From the cell containing the given text, extract its center point as (X, Y) coordinate. 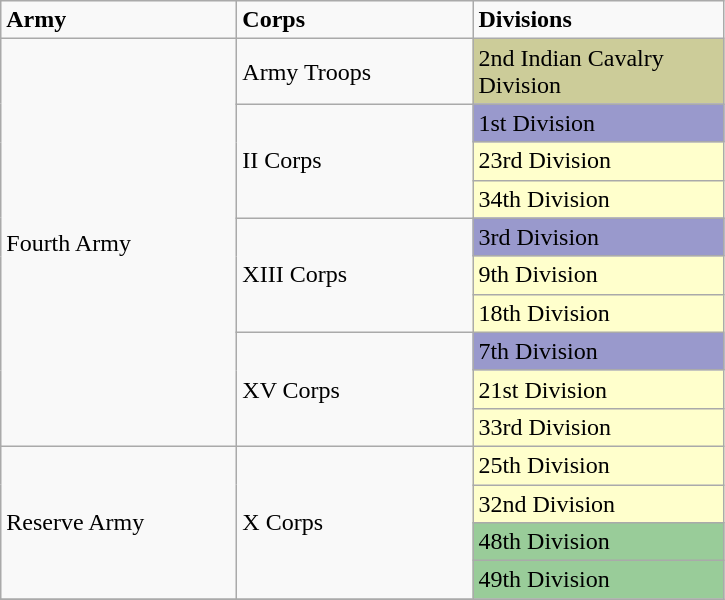
2nd Indian Cavalry Division (598, 72)
Army Troops (355, 72)
21st Division (598, 389)
48th Division (598, 542)
II Corps (355, 161)
XIII Corps (355, 275)
Divisions (598, 20)
32nd Division (598, 503)
9th Division (598, 275)
Fourth Army (119, 243)
Army (119, 20)
1st Division (598, 123)
X Corps (355, 522)
XV Corps (355, 389)
33rd Division (598, 427)
34th Division (598, 199)
18th Division (598, 313)
23rd Division (598, 161)
Reserve Army (119, 522)
7th Division (598, 351)
25th Division (598, 465)
Corps (355, 20)
49th Division (598, 580)
3rd Division (598, 237)
